Search for the cell housing the specified text and yield its [X, Y] center coordinate. 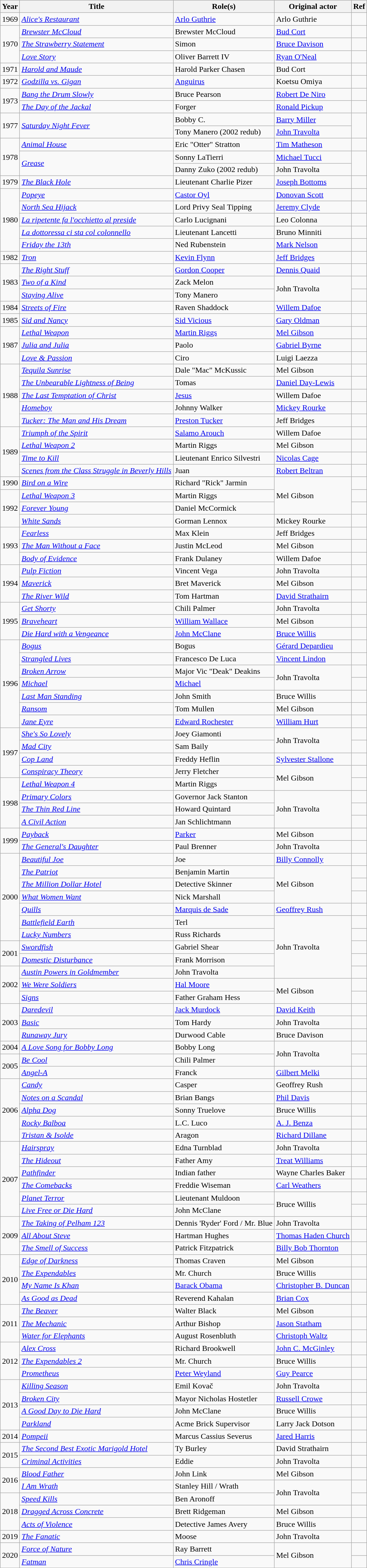
Koetsu Omiya [313, 82]
John C. McGinley [313, 1348]
Michael Tucci [313, 157]
Harold and Maude [96, 69]
The Black Hole [96, 182]
Justin McLeod [224, 546]
William Wallace [224, 621]
Casper [224, 1085]
David Keith [313, 1010]
1999 [10, 841]
1982 [10, 257]
Swordfish [96, 947]
2009 [10, 1236]
Barry Miller [313, 119]
Edge of Darkness [96, 1261]
Francesco De Luca [224, 659]
2013 [10, 1405]
Freddie Wiseman [224, 1185]
The Unbearable Lightness of Being [96, 383]
Original actor [313, 7]
Zack Melon [224, 282]
Ty Burley [224, 1449]
August Rosenbluth [224, 1336]
Hal Moore [224, 985]
Detective Skinner [224, 884]
Ronald Pickup [313, 107]
1969 [10, 19]
1973 [10, 100]
The Hideout [96, 1160]
Live Free or Die Hard [96, 1211]
1992 [10, 508]
Simon [224, 44]
1970 [10, 44]
Bruce Pearson [224, 94]
1996 [10, 684]
Gilbert Melki [313, 1072]
Sonny LaTierri [224, 157]
Cop Land [96, 759]
Lord Privy Seal Tipping [224, 207]
All About Steve [96, 1236]
Basic [96, 1022]
Richard "Rick" Jarmin [224, 483]
John Link [224, 1474]
Jeremy Clyde [313, 207]
Richard Dillane [313, 1135]
Forger [224, 107]
Pulp Fiction [96, 571]
2001 [10, 953]
Blood Father [96, 1474]
Eric "Otter" Stratton [224, 144]
Lieutenant Charlie Pizer [224, 182]
1987 [10, 345]
2018 [10, 1511]
1990 [10, 483]
Johnny Walker [224, 408]
Luigi Laezza [313, 357]
Castor Oyl [224, 195]
Chris Cringle [224, 1561]
Title [96, 7]
Love & Passion [96, 357]
Alice's Restaurant [96, 19]
Acts of Violence [96, 1524]
Mayor Nicholas Hostetler [224, 1399]
Payback [96, 834]
Frank Morrison [224, 960]
Jerry Fletcher [224, 772]
William Hurt [313, 721]
Pathfinder [96, 1173]
Patrick Fitzpatrick [224, 1248]
1977 [10, 126]
Howard Quintard [224, 809]
Strangled Lives [96, 659]
Father Graham Hess [224, 997]
Hartman Hughes [224, 1236]
Jesus [224, 395]
Father Amy [224, 1160]
Christoph Waltz [313, 1336]
Sid Vicious [224, 320]
Barack Obama [224, 1286]
The Day of the Jackal [96, 107]
Signs [96, 997]
2000 [10, 897]
1978 [10, 157]
Beautiful Joe [96, 859]
Oliver Barrett IV [224, 57]
Phil Davis [313, 1098]
Friday the 13th [96, 245]
Tomas [224, 383]
Harold Parker Chasen [224, 69]
Peter Weyland [224, 1374]
Benjamin Martin [224, 872]
Dennis Quaid [313, 270]
2014 [10, 1436]
Tom Hardy [224, 1022]
1989 [10, 452]
The Taking of Pelham 123 [96, 1223]
Planet Terror [96, 1198]
Jason Statham [313, 1323]
The River Wild [96, 596]
Russell Crowe [313, 1399]
Austin Powers in Goldmember [96, 972]
Dennis 'Ryder' Ford / Mr. Blue [224, 1223]
I Am Wrath [96, 1486]
1980 [10, 220]
Lethal Weapon [96, 332]
Joey Giamonti [224, 734]
Gordon Cooper [224, 270]
Bret Maverick [224, 584]
Maverick [96, 584]
Tucker: The Man and His Dream [96, 420]
The Expendables [96, 1273]
Parker [224, 834]
The Strawberry Statement [96, 44]
Ciro [224, 357]
Rocky Balboa [96, 1123]
Stanley Hill / Wrath [224, 1486]
The Mechanic [96, 1323]
Primary Colors [96, 797]
Grease [96, 163]
2004 [10, 1047]
Dale "Mac" McKussic [224, 370]
The Smell of Success [96, 1248]
Conspiracy Theory [96, 772]
Marcus Cassius Severus [224, 1436]
Runaway Jury [96, 1035]
The Comebacks [96, 1185]
2007 [10, 1179]
Braveheart [96, 621]
North Sea Hijack [96, 207]
Tony Manero [224, 295]
Last Man Standing [96, 696]
A. J. Benza [313, 1123]
2015 [10, 1455]
The Thin Red Line [96, 809]
Vincent Lindon [313, 659]
1985 [10, 320]
What Women Want [96, 897]
1994 [10, 584]
The General's Daughter [96, 847]
Lieutenant Enrico Silvestri [224, 458]
Julia and Julia [96, 345]
Streets of Fire [96, 307]
Animal House [96, 144]
2002 [10, 985]
Killing Season [96, 1386]
Walter Black [224, 1311]
Major Vic "Deak" Deakins [224, 671]
Get Shorty [96, 609]
Tim Matheson [313, 144]
Reverend Kahalan [224, 1298]
Broken City [96, 1399]
2003 [10, 1022]
Daniel McCormick [224, 508]
Forever Young [96, 508]
Freddy Heflin [224, 759]
Marquis de Sade [224, 909]
Vincent Vega [224, 571]
Body of Evidence [96, 558]
2010 [10, 1279]
La dottoressa ci sta col colonnello [96, 232]
Candy [96, 1085]
Arthur Bishop [224, 1323]
Lethal Weapon 3 [96, 496]
A Good Day to Die Hard [96, 1411]
Dragged Across Concrete [96, 1511]
Thomas Craven [224, 1261]
Paul Brenner [224, 847]
Salamo Arouch [224, 433]
Ransom [96, 709]
1972 [10, 82]
Jack Murdock [224, 1010]
Brian Bangs [224, 1098]
Quills [96, 909]
Daredevil [96, 1010]
Bobby C. [224, 119]
Acme Brick Supervisor [224, 1424]
Anguirus [224, 82]
Time to Kill [96, 458]
Battlefield Earth [96, 922]
Edward Rochester [224, 721]
White Sands [96, 521]
Gabriel Byrne [313, 345]
My Name Is Khan [96, 1286]
As Good as Dead [96, 1298]
Carl Weathers [313, 1185]
Notes on a Scandal [96, 1098]
Mad City [96, 746]
The Man Without a Face [96, 546]
Leo Colonna [313, 220]
Preston Tucker [224, 420]
Jane Eyre [96, 721]
Parkland [96, 1424]
Wayne Charles Baker [313, 1173]
Angel-A [96, 1072]
Popeye [96, 195]
Christopher B. Duncan [313, 1286]
Bang the Drum Slowly [96, 94]
Be Cool [96, 1060]
Saturday Night Fever [96, 126]
1997 [10, 753]
Thomas Haden Church [313, 1236]
Tron [96, 257]
Lieutenant Muldoon [224, 1198]
Max Klein [224, 533]
2011 [10, 1323]
Fatman [96, 1561]
Gérard Depardieu [313, 646]
Gabriel Shear [224, 947]
Alex Cross [96, 1348]
Donovan Scott [313, 195]
Sonny Truelove [224, 1110]
Terl [224, 922]
Triumph of the Spirit [96, 433]
Bobby Long [224, 1047]
Fearless [96, 533]
Carlo Lucignani [224, 220]
The Patriot [96, 872]
La ripetente fa l'occhietto al preside [96, 220]
Sid and Nancy [96, 320]
Ray Barrett [224, 1549]
Aragon [224, 1135]
1979 [10, 182]
Bruno Minniti [313, 232]
A Civil Action [96, 822]
Richard Brookwell [224, 1348]
Brian Cox [313, 1298]
Die Hard with a Vengeance [96, 634]
2016 [10, 1480]
Godzilla vs. Gigan [96, 82]
Larry Jack Dotson [313, 1424]
Edna Turnblad [224, 1148]
John Smith [224, 696]
The Expendables 2 [96, 1361]
Lethal Weapon 4 [96, 784]
Moose [224, 1536]
Daniel Day-Lewis [313, 383]
Pompeii [96, 1436]
Billy Connolly [313, 859]
Ben Aronoff [224, 1499]
1995 [10, 621]
1984 [10, 307]
Nicolas Cage [313, 458]
Love Story [96, 57]
Treat Williams [313, 1160]
Nick Marshall [224, 897]
Paolo [224, 345]
Eddie [224, 1461]
Role(s) [224, 7]
The Right Stuff [96, 270]
Force of Nature [96, 1549]
The Beaver [96, 1311]
Detective James Avery [224, 1524]
Tristan & Isolde [96, 1135]
Tom Mullen [224, 709]
Juan [224, 470]
Bird on a Wire [96, 483]
Durwood Cable [224, 1035]
Prometheus [96, 1374]
Governor Jack Stanton [224, 797]
Homeboy [96, 408]
1988 [10, 395]
Staying Alive [96, 295]
Year [10, 7]
Broken Arrow [96, 671]
Domestic Disturbance [96, 960]
Speed Kills [96, 1499]
Frank Dulaney [224, 558]
2012 [10, 1361]
Lucky Numbers [96, 934]
1971 [10, 69]
Mark Nelson [313, 245]
Kevin Flynn [224, 257]
Lethal Weapon 2 [96, 445]
Sylvester Stallone [313, 759]
Jared Harris [313, 1436]
The Million Dollar Hotel [96, 884]
She's So Lovely [96, 734]
Franck [224, 1072]
Gary Oldman [313, 320]
Guy Pearce [313, 1374]
Robert Beltran [313, 470]
Billy Bob Thornton [313, 1248]
Tony Manero (2002 redub) [224, 132]
Tom Hartman [224, 596]
The Fanatic [96, 1536]
Two of a Kind [96, 282]
Indian father [224, 1173]
1998 [10, 803]
Raven Shaddock [224, 307]
We Were Soldiers [96, 985]
The Second Best Exotic Marigold Hotel [96, 1449]
Scenes from the Class Struggle in Beverly Hills [96, 470]
L.C. Luco [224, 1123]
2019 [10, 1536]
Joseph Bottoms [313, 182]
Emil Kovač [224, 1386]
Tequila Sunrise [96, 370]
Danny Zuko (2002 redub) [224, 170]
A Love Song for Bobby Long [96, 1047]
The Last Temptation of Christ [96, 395]
1983 [10, 282]
Russ Richards [224, 934]
2006 [10, 1110]
Jan Schlichtmann [224, 822]
2005 [10, 1066]
Sam Baily [224, 746]
Hairspray [96, 1148]
Ned Rubenstein [224, 245]
1993 [10, 546]
2020 [10, 1555]
Joe [224, 859]
Robert De Niro [313, 94]
Ryan O'Neal [313, 57]
Ref [359, 7]
Brett Ridgeman [224, 1511]
Water for Elephants [96, 1336]
Criminal Activities [96, 1461]
Gorman Lennox [224, 521]
Alpha Dog [96, 1110]
Lieutenant Lancetti [224, 232]
